Output the [x, y] coordinate of the center of the cell containing the given text.  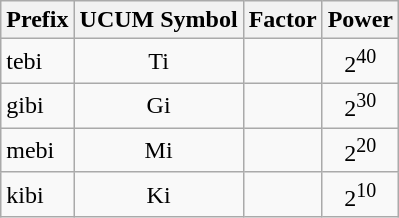
230 [360, 106]
Gi [158, 106]
UCUM Symbol [158, 20]
Factor [282, 20]
gibi [38, 106]
tebi [38, 62]
240 [360, 62]
Prefix [38, 20]
220 [360, 150]
Power [360, 20]
Ki [158, 194]
kibi [38, 194]
mebi [38, 150]
Ti [158, 62]
Mi [158, 150]
210 [360, 194]
